For the text-containing cell, return its midpoint in [x, y] coordinate format. 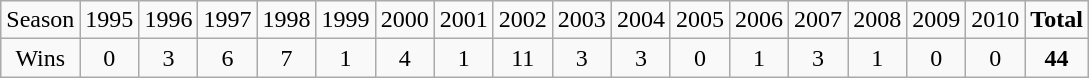
2000 [404, 20]
6 [228, 58]
2005 [700, 20]
1997 [228, 20]
2007 [818, 20]
Total [1057, 20]
2008 [878, 20]
1998 [286, 20]
Season [40, 20]
1999 [346, 20]
1996 [168, 20]
2010 [996, 20]
4 [404, 58]
2001 [464, 20]
1995 [110, 20]
2002 [522, 20]
2006 [758, 20]
11 [522, 58]
2009 [936, 20]
Wins [40, 58]
2004 [640, 20]
44 [1057, 58]
7 [286, 58]
2003 [582, 20]
